Locate the cell with the specified text and output its [x, y] center coordinate. 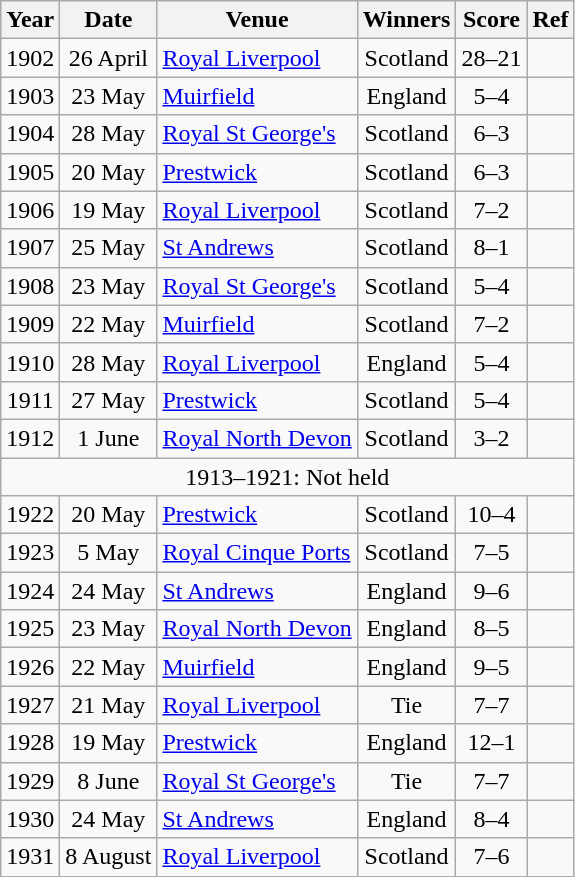
3–2 [492, 438]
1907 [30, 248]
Score [492, 20]
7–5 [492, 553]
1913–1921: Not held [288, 477]
1929 [30, 781]
1906 [30, 210]
Year [30, 20]
5 May [108, 553]
1924 [30, 591]
8–4 [492, 819]
1923 [30, 553]
1902 [30, 58]
1928 [30, 743]
Royal Cinque Ports [257, 553]
Date [108, 20]
8–5 [492, 629]
1904 [30, 134]
Winners [406, 20]
12–1 [492, 743]
Ref [550, 20]
28–21 [492, 58]
1 June [108, 438]
21 May [108, 705]
25 May [108, 248]
7–6 [492, 857]
1927 [30, 705]
1925 [30, 629]
1926 [30, 667]
1931 [30, 857]
8–1 [492, 248]
1909 [30, 324]
8 June [108, 781]
1903 [30, 96]
1910 [30, 362]
1922 [30, 515]
1912 [30, 438]
9–5 [492, 667]
27 May [108, 400]
Venue [257, 20]
1911 [30, 400]
10–4 [492, 515]
8 August [108, 857]
1908 [30, 286]
26 April [108, 58]
1905 [30, 172]
1930 [30, 819]
9–6 [492, 591]
